Return (X, Y) of the center of cell containing provided text 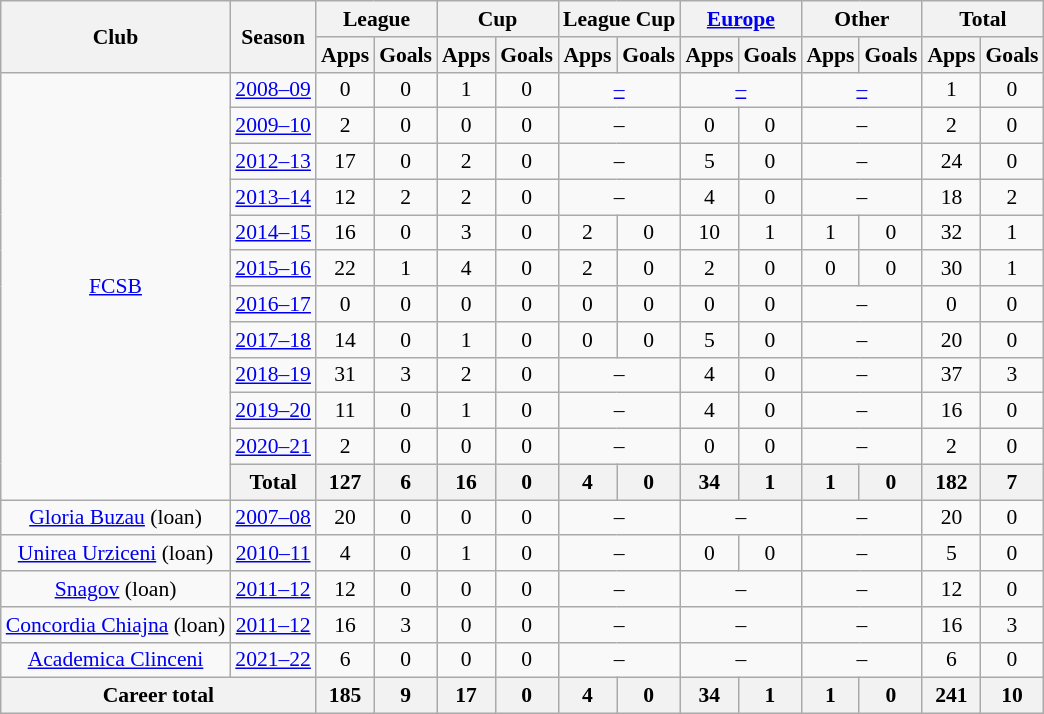
Academica Clinceni (116, 660)
24 (951, 162)
2010–11 (273, 554)
9 (406, 696)
2012–13 (273, 162)
182 (951, 482)
2021–22 (273, 660)
14 (345, 340)
Club (116, 36)
2019–20 (273, 411)
2018–19 (273, 375)
31 (345, 375)
League Cup (619, 19)
Season (273, 36)
30 (951, 269)
2020–21 (273, 447)
Snagov (loan) (116, 589)
2014–15 (273, 233)
32 (951, 233)
2015–16 (273, 269)
37 (951, 375)
22 (345, 269)
FCSB (116, 286)
Other (862, 19)
Europe (740, 19)
Career total (158, 696)
11 (345, 411)
18 (951, 197)
185 (345, 696)
241 (951, 696)
2017–18 (273, 340)
2009–10 (273, 126)
2007–08 (273, 518)
127 (345, 482)
7 (1012, 482)
Gloria Buzau (loan) (116, 518)
Unirea Urziceni (loan) (116, 554)
Concordia Chiajna (loan) (116, 625)
Cup (498, 19)
2016–17 (273, 304)
2008–09 (273, 90)
League (376, 19)
2013–14 (273, 197)
